Return (X, Y) of the center of cell containing provided text 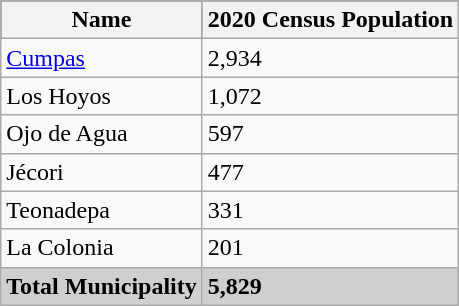
Cumpas (102, 58)
1,072 (330, 96)
331 (330, 210)
La Colonia (102, 248)
2020 Census Population (330, 20)
Jécori (102, 172)
597 (330, 134)
477 (330, 172)
201 (330, 248)
5,829 (330, 286)
Ojo de Agua (102, 134)
2,934 (330, 58)
Total Municipality (102, 286)
Los Hoyos (102, 96)
Teonadepa (102, 210)
Name (102, 20)
